Extract the (X, Y) coordinate from the center of the cell holding the provided text.  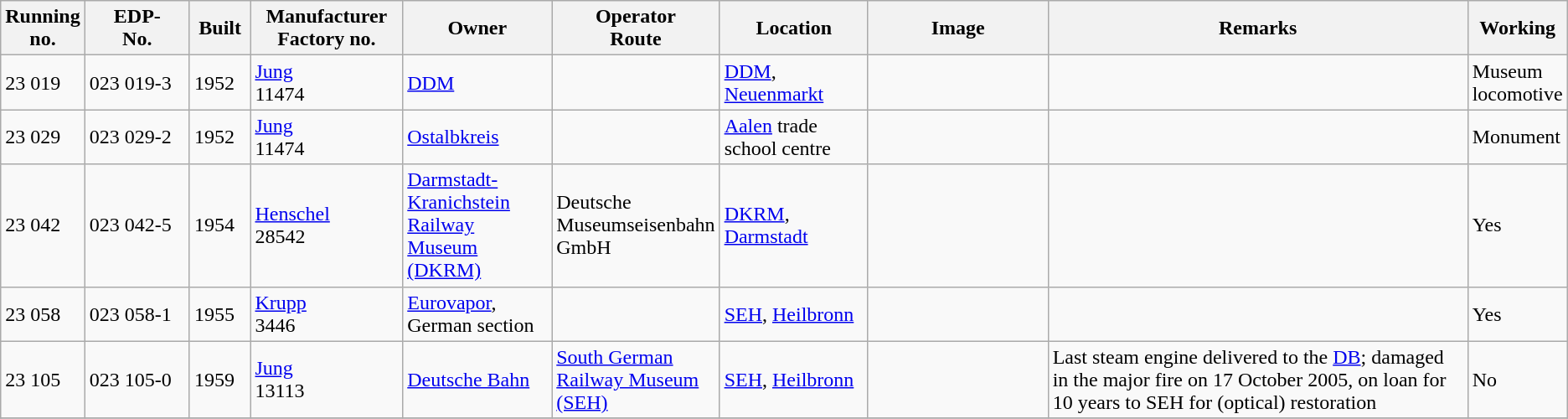
No (1518, 380)
Henschel28542 (327, 225)
Krupp3446 (327, 313)
023 058-1 (137, 313)
1959 (219, 380)
023 029-2 (137, 137)
23 058 (43, 313)
023 019-3 (137, 82)
Darmstadt-Kranichstein Railway Museum (DKRM) (477, 225)
Deutsche Bahn (477, 380)
Remarks (1258, 28)
Owner (477, 28)
DKRM, Darmstadt (794, 225)
OperatorRoute (636, 28)
023 042-5 (137, 225)
1954 (219, 225)
23 019 (43, 82)
Aalen tradeschool centre (794, 137)
Eurovapor, German section (477, 313)
Museum locomotive (1518, 82)
Location (794, 28)
Deutsche Museumseisenbahn GmbH (636, 225)
Runningno. (43, 28)
Monument (1518, 137)
Working (1518, 28)
Built (219, 28)
1955 (219, 313)
ManufacturerFactory no. (327, 28)
EDP-No. (137, 28)
023 105-0 (137, 380)
South German Railway Museum (SEH) (636, 380)
Image (958, 28)
Ostalbkreis (477, 137)
23 042 (43, 225)
DDM, Neuenmarkt (794, 82)
DDM (477, 82)
23 105 (43, 380)
23 029 (43, 137)
Last steam engine delivered to the DB; damaged in the major fire on 17 October 2005, on loan for 10 years to SEH for (optical) restoration (1258, 380)
Jung13113 (327, 380)
